Capture the cell that displays the provided text and extract its [X, Y] central coordinate. 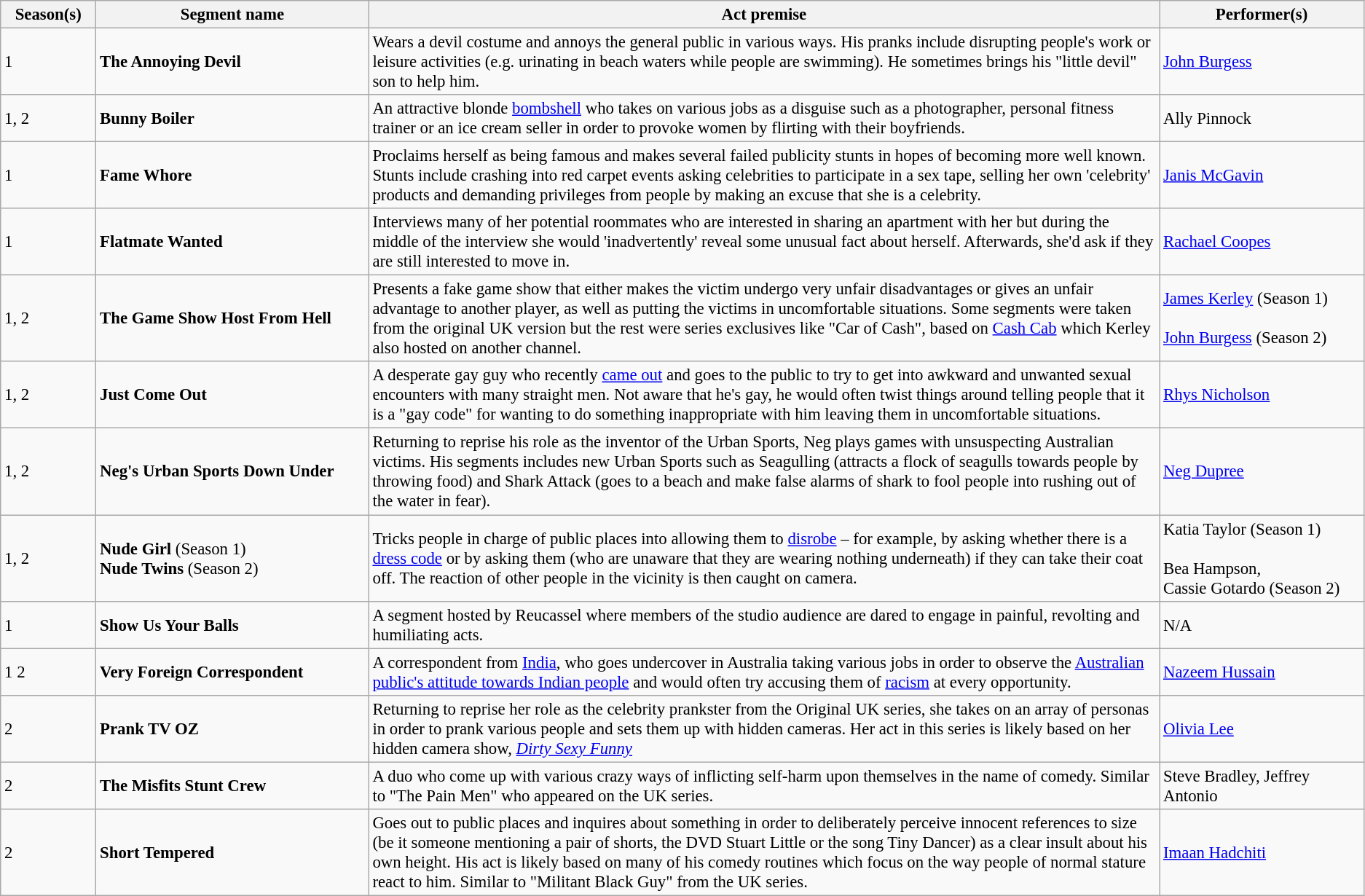
Season(s) [48, 15]
Nazeem Hussain [1262, 672]
The Misfits Stunt Crew [232, 785]
Nude Girl (Season 1)Nude Twins (Season 2) [232, 558]
Act premise [764, 15]
Short Tempered [232, 852]
Steve Bradley, Jeffrey Antonio [1262, 785]
Imaan Hadchiti [1262, 852]
A segment hosted by Reucassel where members of the studio audience are dared to engage in painful, revolting and humiliating acts. [764, 625]
Just Come Out [232, 395]
Bunny Boiler [232, 118]
Rachael Coopes [1262, 242]
Janis McGavin [1262, 176]
1 2 [48, 672]
Neg Dupree [1262, 472]
John Burgess [1262, 62]
Performer(s) [1262, 15]
Ally Pinnock [1262, 118]
Show Us Your Balls [232, 625]
Olivia Lee [1262, 728]
N/A [1262, 625]
Katia Taylor (Season 1) Bea Hampson, Cassie Gotardo (Season 2) [1262, 558]
Prank TV OZ [232, 728]
Neg's Urban Sports Down Under [232, 472]
The Annoying Devil [232, 62]
The Game Show Host From Hell [232, 319]
Fame Whore [232, 176]
Rhys Nicholson [1262, 395]
Very Foreign Correspondent [232, 672]
Flatmate Wanted [232, 242]
James Kerley (Season 1)John Burgess (Season 2) [1262, 319]
Segment name [232, 15]
